Capture the cell that displays the provided text and extract its [X, Y] central coordinate. 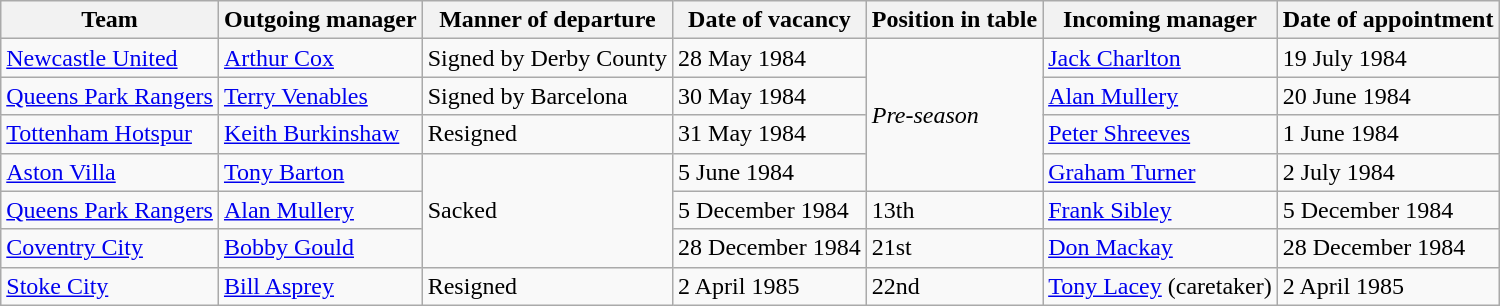
Tony Lacey (caretaker) [1160, 286]
22nd [954, 286]
Team [110, 20]
2 July 1984 [1388, 172]
5 June 1984 [770, 172]
Bill Asprey [320, 286]
Date of vacancy [770, 20]
Arthur Cox [320, 58]
1 June 1984 [1388, 134]
Outgoing manager [320, 20]
21st [954, 248]
Incoming manager [1160, 20]
Position in table [954, 20]
Newcastle United [110, 58]
Don Mackay [1160, 248]
Manner of departure [547, 20]
Date of appointment [1388, 20]
13th [954, 210]
Terry Venables [320, 96]
Signed by Barcelona [547, 96]
Stoke City [110, 286]
Jack Charlton [1160, 58]
Tottenham Hotspur [110, 134]
19 July 1984 [1388, 58]
Tony Barton [320, 172]
28 May 1984 [770, 58]
Keith Burkinshaw [320, 134]
Aston Villa [110, 172]
20 June 1984 [1388, 96]
Bobby Gould [320, 248]
Pre-season [954, 115]
Sacked [547, 210]
Frank Sibley [1160, 210]
30 May 1984 [770, 96]
Peter Shreeves [1160, 134]
Graham Turner [1160, 172]
Coventry City [110, 248]
31 May 1984 [770, 134]
Signed by Derby County [547, 58]
